Provide the [X, Y] coordinate of the cell's center where the given text is located.  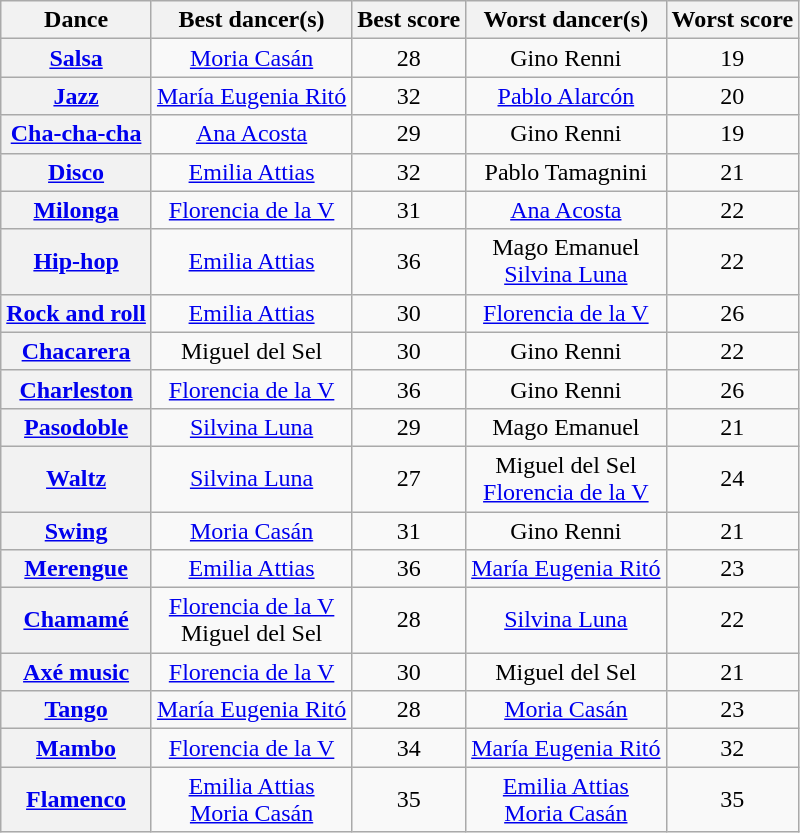
Chamamé [76, 620]
34 [409, 748]
Chacarera [76, 351]
20 [732, 96]
Mago EmanuelSilvina Luna [566, 262]
Dance [76, 20]
Waltz [76, 478]
Disco [76, 172]
Hip-hop [76, 262]
Best dancer(s) [251, 20]
Swing [76, 531]
Worst dancer(s) [566, 20]
Florencia de la VMiguel del Sel [251, 620]
Jazz [76, 96]
Merengue [76, 569]
Pablo Alarcón [566, 96]
Mambo [76, 748]
Worst score [732, 20]
Miguel del SelFlorencia de la V [566, 478]
Flamenco [76, 800]
Tango [76, 710]
Milonga [76, 210]
27 [409, 478]
Best score [409, 20]
Rock and roll [76, 313]
Mago Emanuel [566, 427]
Charleston [76, 389]
Pablo Tamagnini [566, 172]
Salsa [76, 58]
24 [732, 478]
Axé music [76, 672]
Pasodoble [76, 427]
Cha-cha-cha [76, 134]
